Detect which cell encompasses the target text, then output its (x, y) center coordinate. 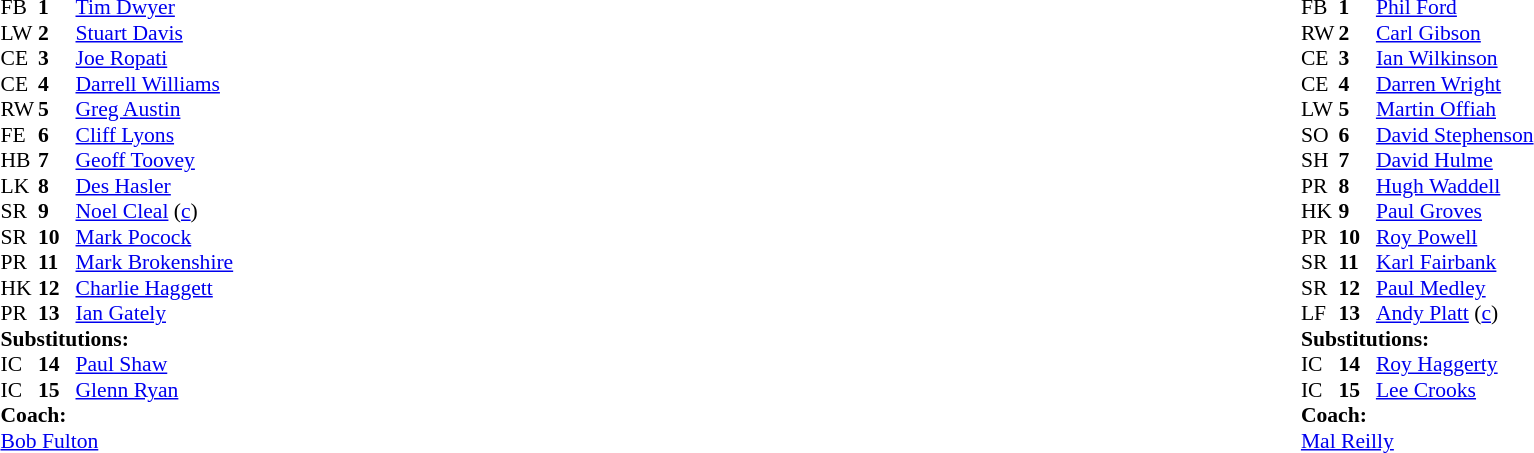
Roy Powell (1455, 237)
SH (1320, 161)
Lee Crooks (1455, 390)
Roy Haggerty (1455, 365)
Andy Platt (c) (1455, 313)
Mark Brokenshire (155, 263)
Ian Wilkinson (1455, 59)
Charlie Haggett (155, 288)
Karl Fairbank (1455, 263)
Darren Wright (1455, 84)
LF (1320, 313)
Geoff Toovey (155, 161)
David Hulme (1455, 161)
Hugh Waddell (1455, 186)
Ian Gately (155, 313)
Mark Pocock (155, 237)
Paul Groves (1455, 211)
Noel Cleal (c) (155, 211)
Cliff Lyons (155, 135)
Des Hasler (155, 186)
Darrell Williams (155, 84)
LK (19, 186)
Paul Medley (1455, 288)
Paul Shaw (155, 365)
Stuart Davis (155, 33)
Martin Offiah (1455, 109)
Glenn Ryan (155, 390)
Joe Ropati (155, 59)
Greg Austin (155, 109)
David Stephenson (1455, 135)
Carl Gibson (1455, 33)
HB (19, 161)
SO (1320, 135)
FE (19, 135)
